For the text-containing cell, return its midpoint in [X, Y] coordinate format. 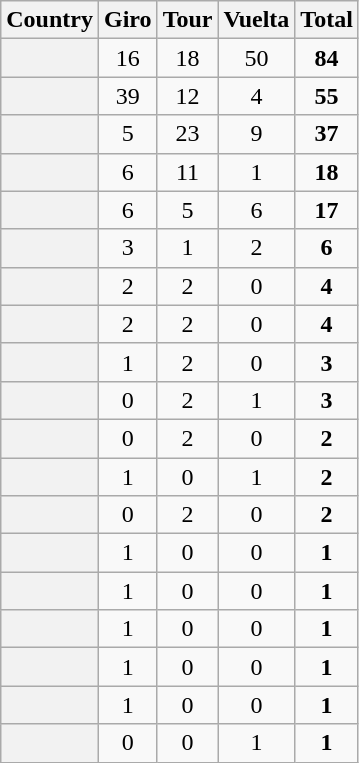
9 [256, 134]
Vuelta [256, 20]
23 [188, 134]
39 [128, 96]
12 [188, 96]
Giro [128, 20]
84 [327, 58]
Total [327, 20]
11 [188, 172]
17 [327, 210]
37 [327, 134]
16 [128, 58]
50 [256, 58]
Tour [188, 20]
55 [327, 96]
Country [50, 20]
